Identify which cell holds the provided text, then report its (X, Y) central coordinate. 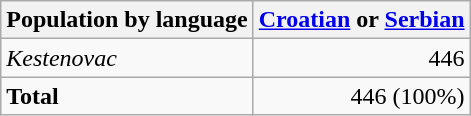
446 (362, 58)
Population by language (127, 20)
Total (127, 96)
Kestenovac (127, 58)
Croatian or Serbian (362, 20)
446 (100%) (362, 96)
